Identify which cell holds the provided text, then report its (X, Y) central coordinate. 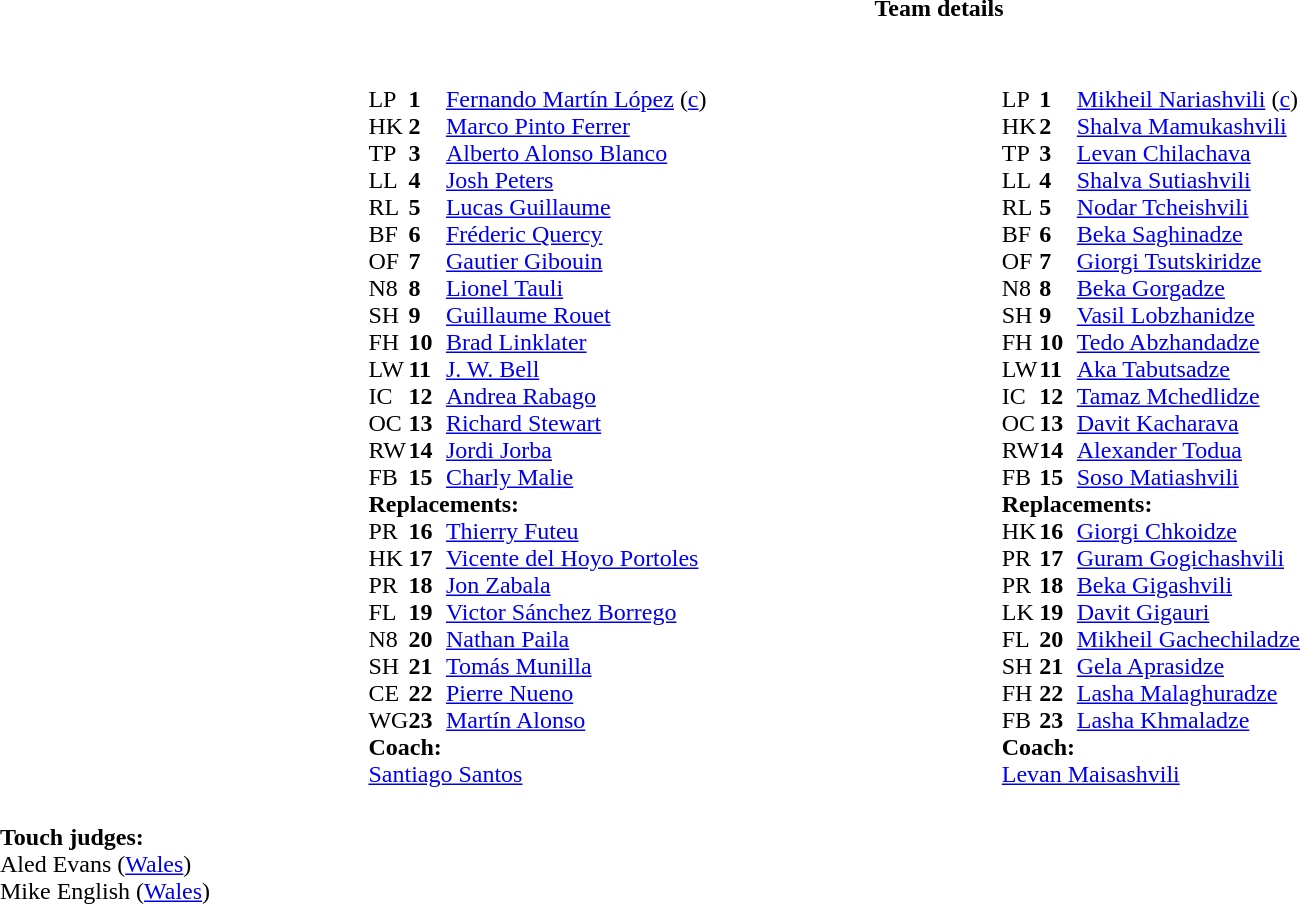
Levan Chilachava (1188, 154)
Shalva Mamukashvili (1188, 126)
Andrea Rabago (576, 396)
Beka Gorgadze (1188, 288)
Josh Peters (576, 180)
Tomás Munilla (576, 666)
Nodar Tcheishvili (1188, 208)
Victor Sánchez Borrego (576, 612)
Pierre Nueno (576, 694)
Beka Gigashvili (1188, 586)
Davit Kacharava (1188, 424)
Brad Linklater (576, 342)
Giorgi Tsutskiridze (1188, 262)
Guram Gogichashvili (1188, 558)
Mikheil Nariashvili (c) (1188, 100)
Jon Zabala (576, 586)
Soso Matiashvili (1188, 478)
Alexander Todua (1188, 450)
J. W. Bell (576, 370)
Vasil Lobzhanidze (1188, 316)
Alberto Alonso Blanco (576, 154)
Lasha Malaghuradze (1188, 694)
Fernando Martín López (c) (576, 100)
Beka Saghinadze (1188, 234)
Nathan Paila (576, 640)
Shalva Sutiashvili (1188, 180)
Lionel Tauli (576, 288)
Lasha Khmaladze (1188, 720)
Fréderic Quercy (576, 234)
LK (1021, 612)
Lucas Guillaume (576, 208)
WG (388, 720)
Davit Gigauri (1188, 612)
Levan Maisashvili (1151, 774)
Martín Alonso (576, 720)
Charly Malie (576, 478)
Gautier Gibouin (576, 262)
Thierry Futeu (576, 532)
Gela Aprasidze (1188, 666)
Giorgi Chkoidze (1188, 532)
Tamaz Mchedlidze (1188, 396)
Jordi Jorba (576, 450)
Vicente del Hoyo Portoles (576, 558)
Aka Tabutsadze (1188, 370)
Richard Stewart (576, 424)
Mikheil Gachechiladze (1188, 640)
Guillaume Rouet (576, 316)
Santiago Santos (537, 774)
Marco Pinto Ferrer (576, 126)
Tedo Abzhandadze (1188, 342)
CE (388, 694)
